Detect which cell encompasses the target text, then output its [x, y] center coordinate. 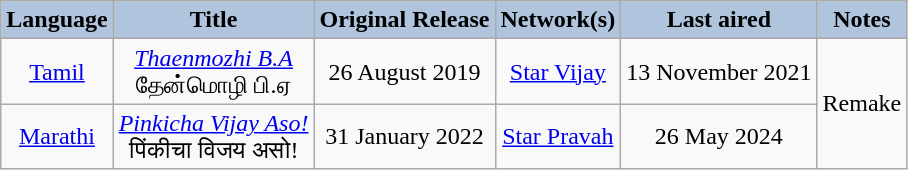
Remake [862, 104]
Star Pravah [558, 136]
Tamil [57, 72]
Language [57, 20]
26 August 2019 [404, 72]
26 May 2024 [719, 136]
Pinkicha Vijay Aso! पिंकीचा विजय असो! [214, 136]
Last aired [719, 20]
Title [214, 20]
13 November 2021 [719, 72]
Network(s) [558, 20]
31 January 2022 [404, 136]
Marathi [57, 136]
Star Vijay [558, 72]
Notes [862, 20]
Thaenmozhi B.A தேன்மொழி பி.ஏ [214, 72]
Original Release [404, 20]
